Scan for the cell matching the given text and deliver its (X, Y) coordinate at center. 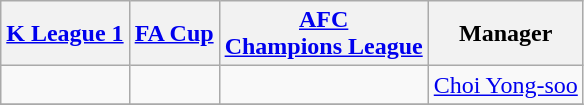
AFCChampions League (324, 34)
FA Cup (174, 34)
K League 1 (65, 34)
Choi Yong-soo (506, 85)
Manager (506, 34)
